Pinpoint the cell where the given text exists, returning its (x, y) midpoint coordinate. 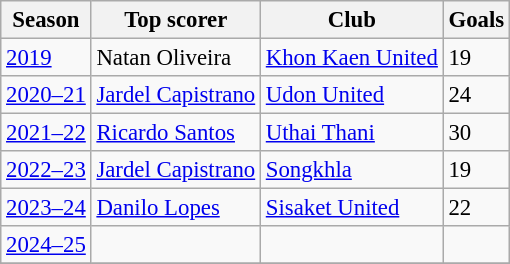
Club (352, 20)
30 (476, 133)
2023–24 (46, 208)
22 (476, 208)
Khon Kaen United (352, 58)
24 (476, 95)
Goals (476, 20)
2019 (46, 58)
Ricardo Santos (176, 133)
2022–23 (46, 170)
Natan Oliveira (176, 58)
Season (46, 20)
2021–22 (46, 133)
Sisaket United (352, 208)
Top scorer (176, 20)
Danilo Lopes (176, 208)
2024–25 (46, 245)
Uthai Thani (352, 133)
2020–21 (46, 95)
Udon United (352, 95)
Songkhla (352, 170)
